Provide the (X, Y) coordinate of the cell's center where the given text is located.  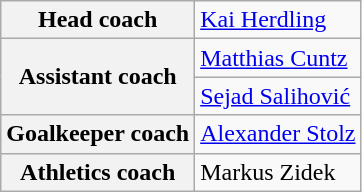
Athletics coach (98, 172)
Kai Herdling (278, 20)
Assistant coach (98, 77)
Sejad Salihović (278, 96)
Alexander Stolz (278, 134)
Goalkeeper coach (98, 134)
Head coach (98, 20)
Markus Zidek (278, 172)
Matthias Cuntz (278, 58)
